Provide the [X, Y] coordinate of the cell's center where the given text is located.  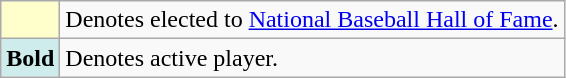
Bold [30, 58]
Denotes active player. [312, 58]
Denotes elected to National Baseball Hall of Fame. [312, 20]
